From the cell containing the given text, extract its center point as (x, y) coordinate. 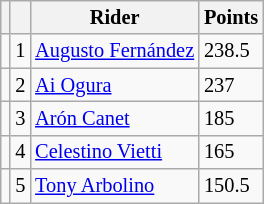
Tony Arbolino (114, 186)
2 (20, 85)
165 (231, 152)
4 (20, 152)
238.5 (231, 51)
Ai Ogura (114, 85)
Arón Canet (114, 118)
5 (20, 186)
Rider (114, 17)
150.5 (231, 186)
3 (20, 118)
1 (20, 51)
Points (231, 17)
237 (231, 85)
Augusto Fernández (114, 51)
Celestino Vietti (114, 152)
185 (231, 118)
